Find where the given text appears and provide that cell's center as (X, Y) coordinate. 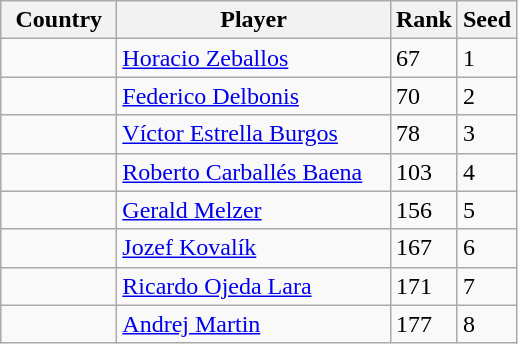
6 (486, 248)
67 (424, 58)
Rank (424, 20)
Country (59, 20)
Gerald Melzer (254, 210)
70 (424, 96)
78 (424, 134)
7 (486, 286)
177 (424, 324)
103 (424, 172)
Roberto Carballés Baena (254, 172)
171 (424, 286)
Horacio Zeballos (254, 58)
Player (254, 20)
Andrej Martin (254, 324)
Víctor Estrella Burgos (254, 134)
8 (486, 324)
Jozef Kovalík (254, 248)
Seed (486, 20)
Federico Delbonis (254, 96)
5 (486, 210)
3 (486, 134)
2 (486, 96)
Ricardo Ojeda Lara (254, 286)
167 (424, 248)
156 (424, 210)
4 (486, 172)
1 (486, 58)
